Locate the cell with the specified text and output its [X, Y] center coordinate. 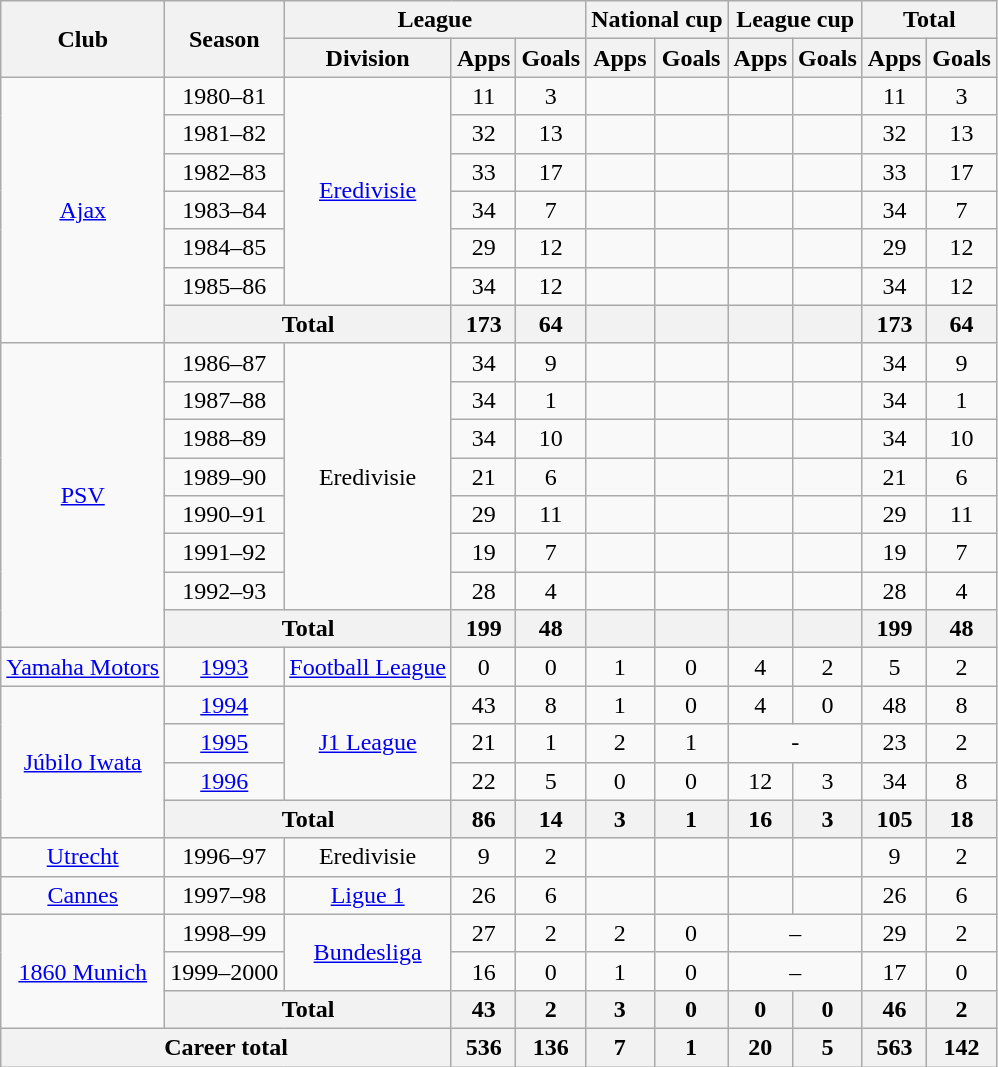
136 [551, 1047]
1997–98 [224, 895]
Bundesliga [368, 952]
Cannes [83, 895]
27 [483, 933]
1989–90 [224, 477]
1995 [224, 743]
1982–83 [224, 172]
League cup [795, 20]
Júbilo Iwata [83, 762]
1986–87 [224, 362]
1988–89 [224, 438]
1981–82 [224, 134]
1990–91 [224, 515]
Career total [226, 1047]
PSV [83, 495]
Ajax [83, 210]
1994 [224, 705]
1991–92 [224, 553]
20 [760, 1047]
22 [483, 781]
1996 [224, 781]
86 [483, 819]
Division [368, 58]
- [795, 743]
Utrecht [83, 857]
563 [894, 1047]
23 [894, 743]
1998–99 [224, 933]
1985–86 [224, 286]
1992–93 [224, 591]
1860 Munich [83, 971]
1984–85 [224, 248]
18 [962, 819]
1999–2000 [224, 971]
Club [83, 39]
1996–97 [224, 857]
1983–84 [224, 210]
Season [224, 39]
League [435, 20]
Yamaha Motors [83, 667]
1987–88 [224, 400]
1980–81 [224, 96]
Ligue 1 [368, 895]
142 [962, 1047]
J1 League [368, 743]
46 [894, 1009]
105 [894, 819]
14 [551, 819]
Football League [368, 667]
National cup [657, 20]
536 [483, 1047]
1993 [224, 667]
